Identify which cell holds the provided text, then report its [X, Y] central coordinate. 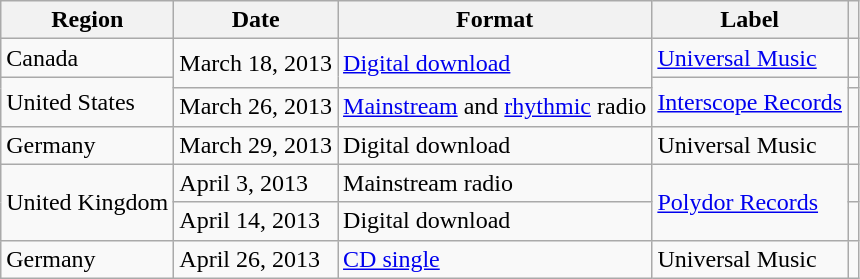
March 18, 2013 [256, 64]
Canada [88, 58]
United States [88, 102]
Interscope Records [750, 102]
Format [495, 20]
March 29, 2013 [256, 145]
Date [256, 20]
April 26, 2013 [256, 259]
Mainstream radio [495, 183]
Mainstream and rhythmic radio [495, 107]
CD single [495, 259]
Label [750, 20]
Polydor Records [750, 202]
March 26, 2013 [256, 107]
April 14, 2013 [256, 221]
April 3, 2013 [256, 183]
United Kingdom [88, 202]
Region [88, 20]
